Search for the cell housing the specified text and yield its (x, y) center coordinate. 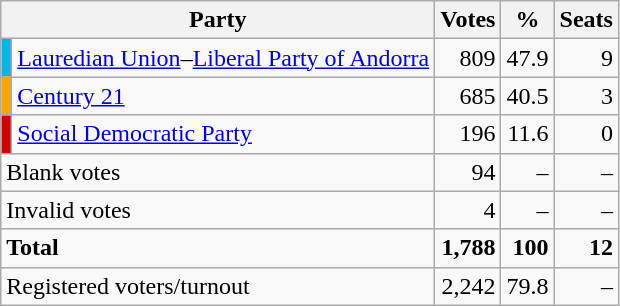
Total (218, 248)
% (528, 20)
Votes (468, 20)
685 (468, 96)
9 (586, 58)
Lauredian Union–Liberal Party of Andorra (224, 58)
1,788 (468, 248)
40.5 (528, 96)
3 (586, 96)
Century 21 (224, 96)
Blank votes (218, 172)
12 (586, 248)
196 (468, 134)
100 (528, 248)
0 (586, 134)
2,242 (468, 286)
4 (468, 210)
Registered voters/turnout (218, 286)
809 (468, 58)
Social Democratic Party (224, 134)
Seats (586, 20)
47.9 (528, 58)
94 (468, 172)
Party (218, 20)
Invalid votes (218, 210)
79.8 (528, 286)
11.6 (528, 134)
